From the cell containing the given text, extract its center point as [X, Y] coordinate. 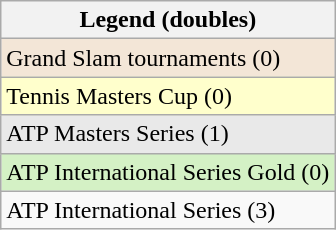
Grand Slam tournaments (0) [168, 58]
ATP International Series (3) [168, 210]
Tennis Masters Cup (0) [168, 96]
ATP International Series Gold (0) [168, 172]
ATP Masters Series (1) [168, 134]
Legend (doubles) [168, 20]
